Search for the cell housing the specified text and yield its (X, Y) center coordinate. 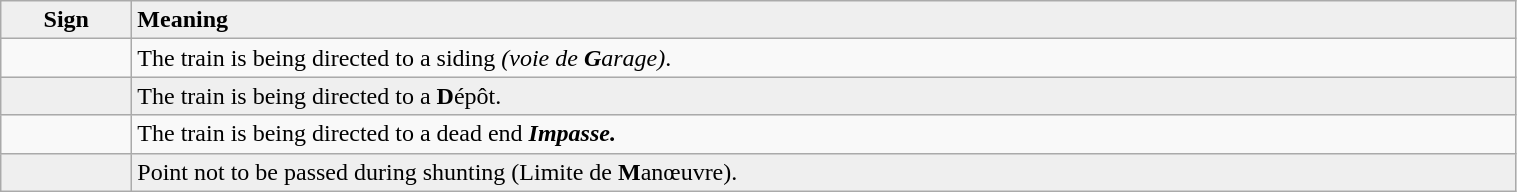
The train is being directed to a dead end Impasse. (824, 134)
The train is being directed to a Dépôt. (824, 96)
Sign (66, 20)
The train is being directed to a siding (voie de Garage). (824, 58)
Point not to be passed during shunting (Limite de Manœuvre). (824, 172)
Meaning (824, 20)
